Determine the (x, y) coordinate at the center of the cell enclosing the given text.  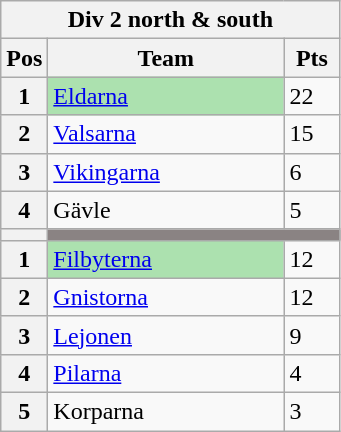
Vikingarna (166, 172)
6 (312, 172)
15 (312, 134)
9 (312, 335)
Valsarna (166, 134)
Pilarna (166, 373)
Lejonen (166, 335)
Gävle (166, 210)
Pts (312, 58)
Gnistorna (166, 297)
Filbyterna (166, 259)
Eldarna (166, 96)
Team (166, 58)
22 (312, 96)
Pos (24, 58)
Korparna (166, 411)
Div 2 north & south (170, 20)
